Scan for the cell matching the given text and deliver its (X, Y) coordinate at center. 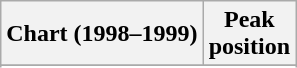
Peakposition (249, 34)
Chart (1998–1999) (102, 34)
